Determine the [X, Y] coordinate at the center of the cell enclosing the given text.  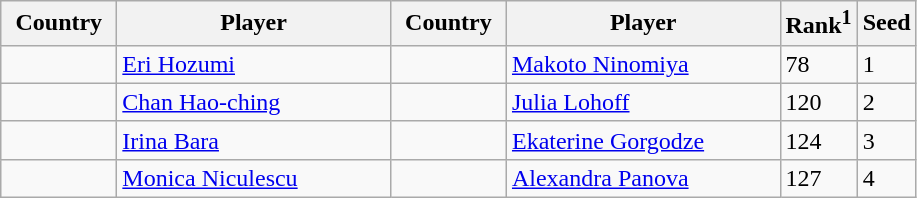
Makoto Ninomiya [643, 64]
Ekaterine Gorgodze [643, 140]
Seed [886, 24]
1 [886, 64]
Rank1 [818, 24]
2 [886, 102]
Eri Hozumi [254, 64]
Monica Niculescu [254, 178]
4 [886, 178]
127 [818, 178]
124 [818, 140]
120 [818, 102]
Chan Hao-ching [254, 102]
78 [818, 64]
Julia Lohoff [643, 102]
3 [886, 140]
Alexandra Panova [643, 178]
Irina Bara [254, 140]
